Determine the (x, y) coordinate at the center of the cell enclosing the given text.  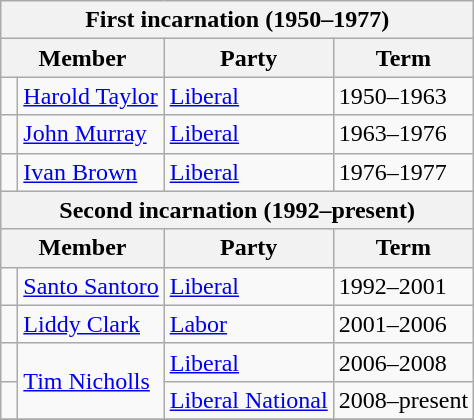
Tim Nicholls (91, 381)
2001–2006 (403, 324)
Liddy Clark (91, 324)
Second incarnation (1992–present) (238, 210)
2006–2008 (403, 362)
Harold Taylor (91, 96)
2008–present (403, 400)
1976–1977 (403, 172)
John Murray (91, 134)
Labor (248, 324)
Ivan Brown (91, 172)
1992–2001 (403, 286)
1963–1976 (403, 134)
First incarnation (1950–1977) (238, 20)
1950–1963 (403, 96)
Santo Santoro (91, 286)
Liberal National (248, 400)
